Find where the given text appears and provide that cell's center as (x, y) coordinate. 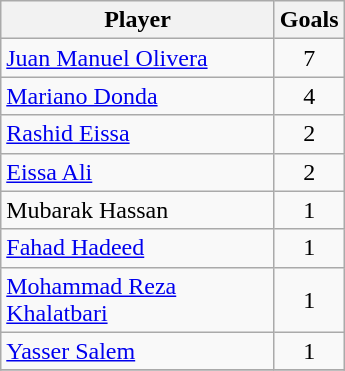
Juan Manuel Olivera (138, 58)
Mohammad Reza Khalatbari (138, 300)
Player (138, 20)
4 (309, 96)
Fahad Hadeed (138, 248)
Mubarak Hassan (138, 210)
Yasser Salem (138, 351)
7 (309, 58)
Eissa Ali (138, 172)
Mariano Donda (138, 96)
Rashid Eissa (138, 134)
Goals (309, 20)
